Provide the [X, Y] coordinate of the cell's center where the given text is located.  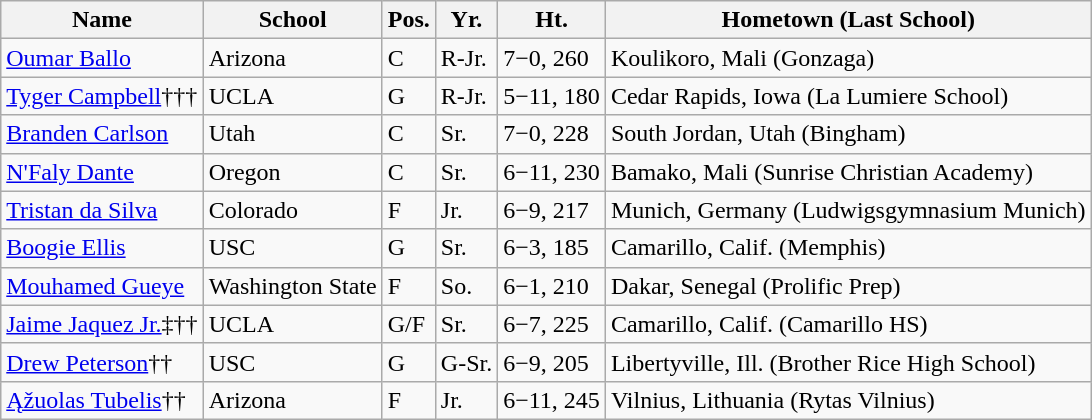
Bamako, Mali (Sunrise Christian Academy) [848, 172]
Oumar Ballo [102, 58]
Branden Carlson [102, 134]
Yr. [466, 20]
Name [102, 20]
6−3, 185 [552, 248]
G/F [408, 324]
Utah [292, 134]
Koulikoro, Mali (Gonzaga) [848, 58]
Hometown (Last School) [848, 20]
Cedar Rapids, Iowa (La Lumiere School) [848, 96]
G-Sr. [466, 362]
Drew Peterson†† [102, 362]
Tyger Campbell††† [102, 96]
Oregon [292, 172]
Camarillo, Calif. (Camarillo HS) [848, 324]
Camarillo, Calif. (Memphis) [848, 248]
Libertyville, Ill. (Brother Rice High School) [848, 362]
6−11, 245 [552, 400]
7−0, 260 [552, 58]
6−1, 210 [552, 286]
6−7, 225 [552, 324]
6−11, 230 [552, 172]
Dakar, Senegal (Prolific Prep) [848, 286]
6−9, 217 [552, 210]
Tristan da Silva [102, 210]
Washington State [292, 286]
Ht. [552, 20]
7−0, 228 [552, 134]
Munich, Germany (Ludwigsgymnasium Munich) [848, 210]
So. [466, 286]
Jaime Jaquez Jr.‡†† [102, 324]
Pos. [408, 20]
5−11, 180 [552, 96]
Ąžuolas Tubelis†† [102, 400]
Boogie Ellis [102, 248]
N'Faly Dante [102, 172]
6−9, 205 [552, 362]
Colorado [292, 210]
Vilnius, Lithuania (Rytas Vilnius) [848, 400]
South Jordan, Utah (Bingham) [848, 134]
School [292, 20]
Mouhamed Gueye [102, 286]
